Return the [X, Y] coordinate for the center point of the cell that contains the specified text.  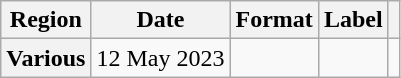
12 May 2023 [160, 58]
Date [160, 20]
Region [46, 20]
Format [274, 20]
Label [353, 20]
Various [46, 58]
